Scan for the cell matching the given text and deliver its [X, Y] coordinate at center. 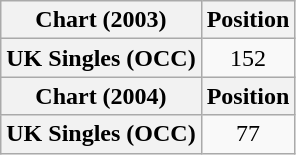
Chart (2003) [101, 20]
Chart (2004) [101, 96]
152 [248, 58]
77 [248, 134]
